Detect which cell encompasses the target text, then output its (X, Y) center coordinate. 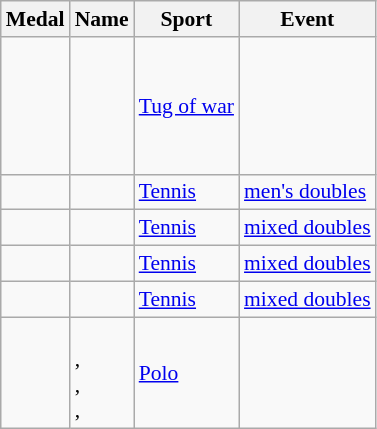
Polo (186, 373)
Sport (186, 19)
Tug of war (186, 106)
Name (102, 19)
Event (308, 19)
Medal (36, 19)
, , , (102, 373)
men's doubles (308, 192)
